From the cell containing the given text, extract its center point as [x, y] coordinate. 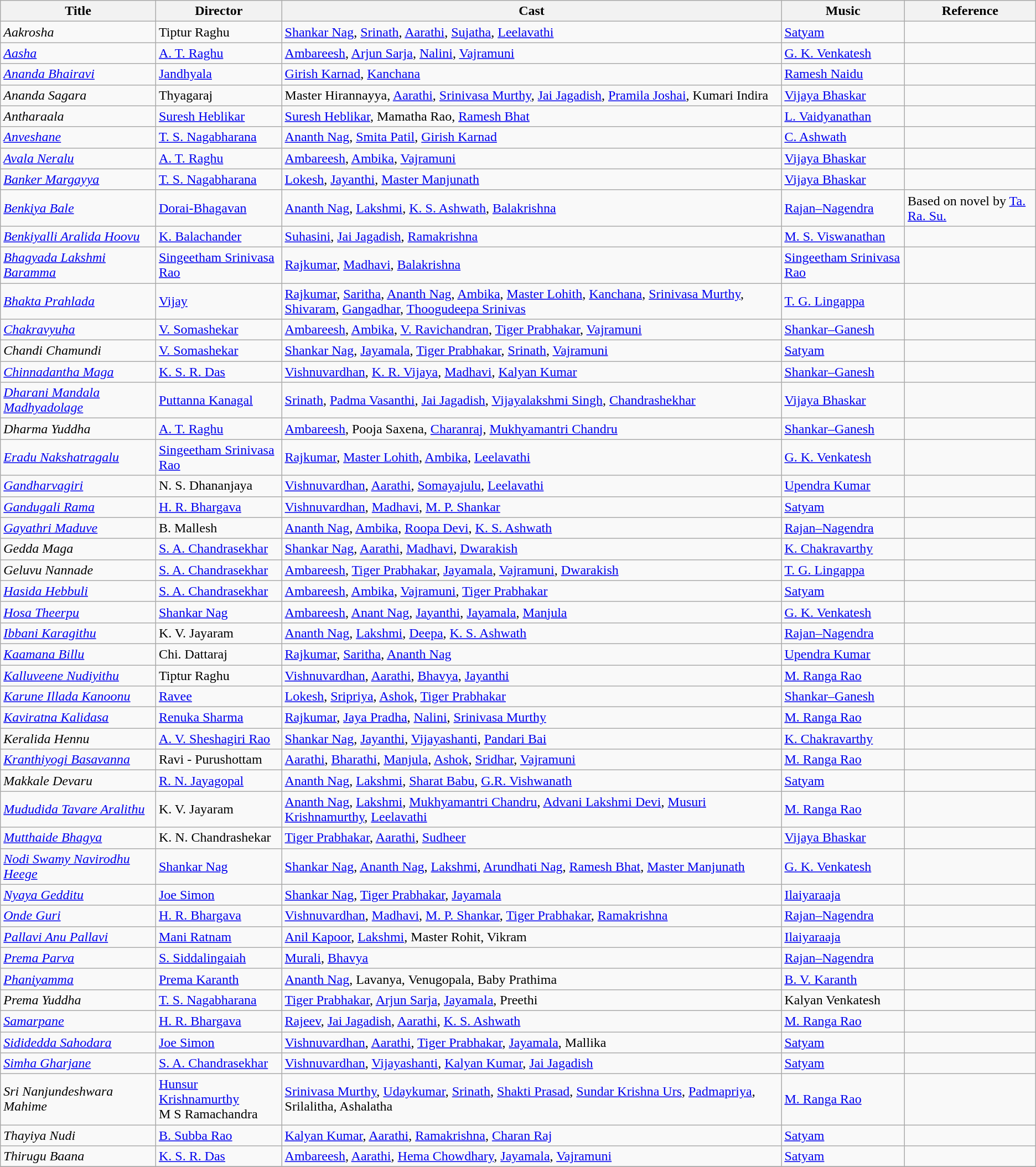
Thayiya Nudi [79, 1135]
Onde Guri [79, 916]
Prema Yuddha [79, 1000]
Anveshane [79, 137]
L. Vaidyanathan [843, 116]
Lokesh, Sripriya, Ashok, Tiger Prabhakar [531, 697]
Chandi Chamundi [79, 351]
Phaniyamma [79, 979]
Music [843, 11]
Murali, Bhavya [531, 958]
Hasida Hebbuli [79, 591]
Ibbani Karagithu [79, 633]
M. S. Viswanathan [843, 236]
Ambareesh, Ambika, Vajramuni [531, 158]
Tiger Prabhakar, Arjun Sarja, Jayamala, Preethi [531, 1000]
Vishnuvardhan, Aarathi, Bhavya, Jayanthi [531, 676]
Ambareesh, Arjun Sarja, Nalini, Vajramuni [531, 53]
Shankar Nag, Aarathi, Madhavi, Dwarakish [531, 549]
B. V. Karanth [843, 979]
C. Ashwath [843, 137]
Antharaala [79, 116]
Thirugu Baana [79, 1156]
Mutthaide Bhagya [79, 838]
B. Subba Rao [219, 1135]
Lokesh, Jayanthi, Master Manjunath [531, 179]
N. S. Dhananjaya [219, 486]
Gayathri Maduve [79, 528]
Ambareesh, Pooja Saxena, Charanraj, Mukhyamantri Chandru [531, 429]
Vijay [219, 301]
Rajkumar, Jaya Pradha, Nalini, Srinivasa Murthy [531, 718]
Ananth Nag, Smita Patil, Girish Karnad [531, 137]
Girish Karnad, Kanchana [531, 74]
Srinivasa Murthy, Udaykumar, Srinath, Shakti Prasad, Sundar Krishna Urs, Padmapriya, Srilalitha, Ashalatha [531, 1099]
Ananth Nag, Lakshmi, Deepa, K. S. Ashwath [531, 633]
Eradu Nakshatragalu [79, 457]
Suhasini, Jai Jagadish, Ramakrishna [531, 236]
Vishnuvardhan, Madhavi, M. P. Shankar, Tiger Prabhakar, Ramakrishna [531, 916]
Bhakta Prahlada [79, 301]
Shankar Nag, Srinath, Aarathi, Sujatha, Leelavathi [531, 32]
Sididedda Sahodara [79, 1042]
Vishnuvardhan, Aarathi, Tiger Prabhakar, Jayamala, Mallika [531, 1042]
Ananda Sagara [79, 95]
Kalluveene Nudiyithu [79, 676]
Reference [971, 11]
Shankar Nag, Jayamala, Tiger Prabhakar, Srinath, Vajramuni [531, 351]
Ambareesh, Ambika, V. Ravichandran, Tiger Prabhakar, Vajramuni [531, 330]
K. N. Chandrashekar [219, 838]
Makkale Devaru [79, 781]
Shankar Nag, Ananth Nag, Lakshmi, Arundhati Nag, Ramesh Bhat, Master Manjunath [531, 867]
Nyaya Gedditu [79, 895]
Vishnuvardhan, K. R. Vijaya, Madhavi, Kalyan Kumar [531, 372]
Ambareesh, Anant Nag, Jayanthi, Jayamala, Manjula [531, 612]
Samarpane [79, 1021]
Pallavi Anu Pallavi [79, 937]
Kalyan Kumar, Aarathi, Ramakrishna, Charan Raj [531, 1135]
Ambareesh, Tiger Prabhakar, Jayamala, Vajramuni, Dwarakish [531, 570]
Anil Kapoor, Lakshmi, Master Rohit, Vikram [531, 937]
Ananth Nag, Lakshmi, Mukhyamantri Chandru, Advani Lakshmi Devi, Musuri Krishnamurthy, Leelavathi [531, 809]
Aarathi, Bharathi, Manjula, Ashok, Sridhar, Vajramuni [531, 760]
Chi. Dattaraj [219, 654]
Renuka Sharma [219, 718]
Ananth Nag, Ambika, Roopa Devi, K. S. Ashwath [531, 528]
Ramesh Naidu [843, 74]
Chinnadantha Maga [79, 372]
R. N. Jayagopal [219, 781]
Thyagaraj [219, 95]
Kalyan Venkatesh [843, 1000]
Director [219, 11]
Dorai-Bhagavan [219, 208]
Shankar Nag, Tiger Prabhakar, Jayamala [531, 895]
Aasha [79, 53]
K. Balachander [219, 236]
Ambareesh, Ambika, Vajramuni, Tiger Prabhakar [531, 591]
Rajkumar, Saritha, Ananth Nag [531, 654]
Ravee [219, 697]
Bhagyada Lakshmi Baramma [79, 264]
Chakravyuha [79, 330]
Prema Karanth [219, 979]
Nodi Swamy Navirodhu Heege [79, 867]
Ananth Nag, Lakshmi, K. S. Ashwath, Balakrishna [531, 208]
Dharma Yuddha [79, 429]
Cast [531, 11]
Master Hirannayya, Aarathi, Srinivasa Murthy, Jai Jagadish, Pramila Joshai, Kumari Indira [531, 95]
Rajkumar, Madhavi, Balakrishna [531, 264]
Karune Illada Kanoonu [79, 697]
Jandhyala [219, 74]
Ravi - Purushottam [219, 760]
Gandharvagiri [79, 486]
Based on novel by Ta. Ra. Su. [971, 208]
Kaviratna Kalidasa [79, 718]
Vishnuvardhan, Aarathi, Somayajulu, Leelavathi [531, 486]
Mani Ratnam [219, 937]
Hosa Theerpu [79, 612]
Tiger Prabhakar, Aarathi, Sudheer [531, 838]
Suresh Heblikar, Mamatha Rao, Ramesh Bhat [531, 116]
Rajeev, Jai Jagadish, Aarathi, K. S. Ashwath [531, 1021]
Ananth Nag, Lakshmi, Sharat Babu, G.R. Vishwanath [531, 781]
Avala Neralu [79, 158]
Banker Margayya [79, 179]
Benkiyalli Aralida Hoovu [79, 236]
Dharani Mandala Madhyadolage [79, 401]
Ananth Nag, Lavanya, Venugopala, Baby Prathima [531, 979]
Hunsur Krishnamurthy M S Ramachandra [219, 1099]
A. V. Sheshagiri Rao [219, 739]
Kaamana Billu [79, 654]
Puttanna Kanagal [219, 401]
Vishnuvardhan, Vijayashanti, Kalyan Kumar, Jai Jagadish [531, 1064]
Kranthiyogi Basavanna [79, 760]
Simha Gharjane [79, 1064]
Suresh Heblikar [219, 116]
Ananda Bhairavi [79, 74]
B. Mallesh [219, 528]
Ambareesh, Aarathi, Hema Chowdhary, Jayamala, Vajramuni [531, 1156]
Gedda Maga [79, 549]
Rajkumar, Master Lohith, Ambika, Leelavathi [531, 457]
Gandugali Rama [79, 507]
Srinath, Padma Vasanthi, Jai Jagadish, Vijayalakshmi Singh, Chandrashekhar [531, 401]
S. Siddalingaiah [219, 958]
Title [79, 11]
Shankar Nag, Jayanthi, Vijayashanti, Pandari Bai [531, 739]
Rajkumar, Saritha, Ananth Nag, Ambika, Master Lohith, Kanchana, Srinivasa Murthy, Shivaram, Gangadhar, Thoogudeepa Srinivas [531, 301]
Prema Parva [79, 958]
Mududida Tavare Aralithu [79, 809]
Aakrosha [79, 32]
Sri Nanjundeshwara Mahime [79, 1099]
Vishnuvardhan, Madhavi, M. P. Shankar [531, 507]
Geluvu Nannade [79, 570]
Benkiya Bale [79, 208]
Keralida Hennu [79, 739]
